Provide the [x, y] coordinate of the cell's center where the given text is located.  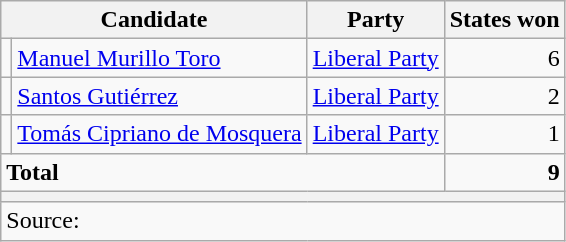
Total [222, 172]
Party [376, 20]
Tomás Cipriano de Mosquera [160, 134]
9 [504, 172]
2 [504, 96]
Manuel Murillo Toro [160, 58]
Santos Gutiérrez [160, 96]
Source: [283, 221]
1 [504, 134]
Candidate [154, 20]
6 [504, 58]
States won [504, 20]
